Determine the [X, Y] coordinate at the center of the cell enclosing the given text.  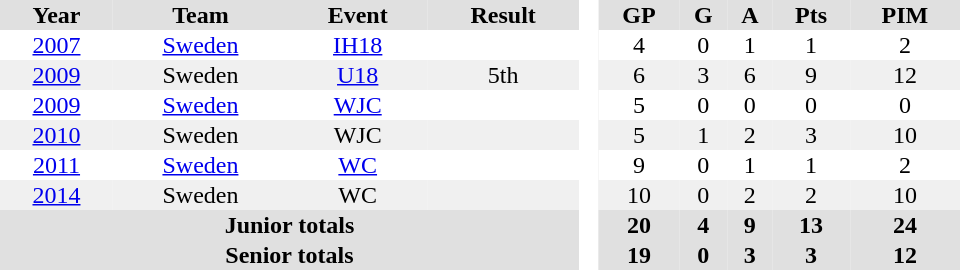
2010 [56, 135]
GP [639, 15]
Event [358, 15]
A [750, 15]
20 [639, 225]
Senior totals [290, 255]
Junior totals [290, 225]
24 [905, 225]
Team [200, 15]
2011 [56, 165]
Pts [811, 15]
5th [502, 75]
IH18 [358, 45]
PIM [905, 15]
G [703, 15]
2014 [56, 195]
19 [639, 255]
Result [502, 15]
13 [811, 225]
2007 [56, 45]
Year [56, 15]
U18 [358, 75]
